Locate the cell with the specified text and output its (x, y) center coordinate. 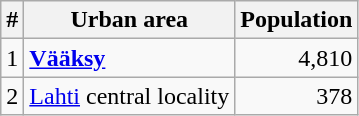
378 (296, 96)
Population (296, 20)
4,810 (296, 58)
2 (12, 96)
1 (12, 58)
Vääksy (130, 58)
# (12, 20)
Urban area (130, 20)
Lahti central locality (130, 96)
